Determine the [x, y] coordinate at the center of the cell enclosing the given text.  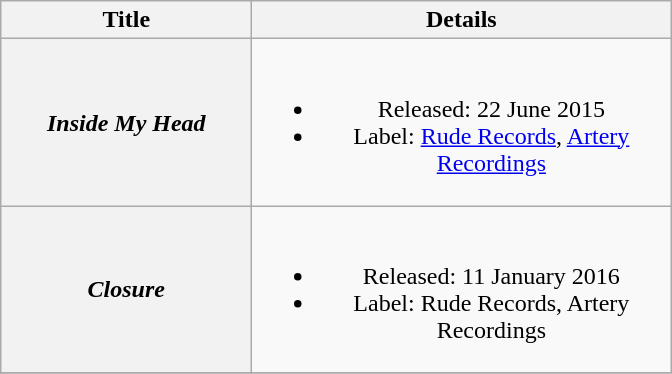
Closure [126, 290]
Released: 22 June 2015Label: Rude Records, Artery Recordings [462, 122]
Released: 11 January 2016Label: Rude Records, Artery Recordings [462, 290]
Title [126, 20]
Inside My Head [126, 122]
Details [462, 20]
